Pinpoint the cell where the given text exists, returning its [x, y] midpoint coordinate. 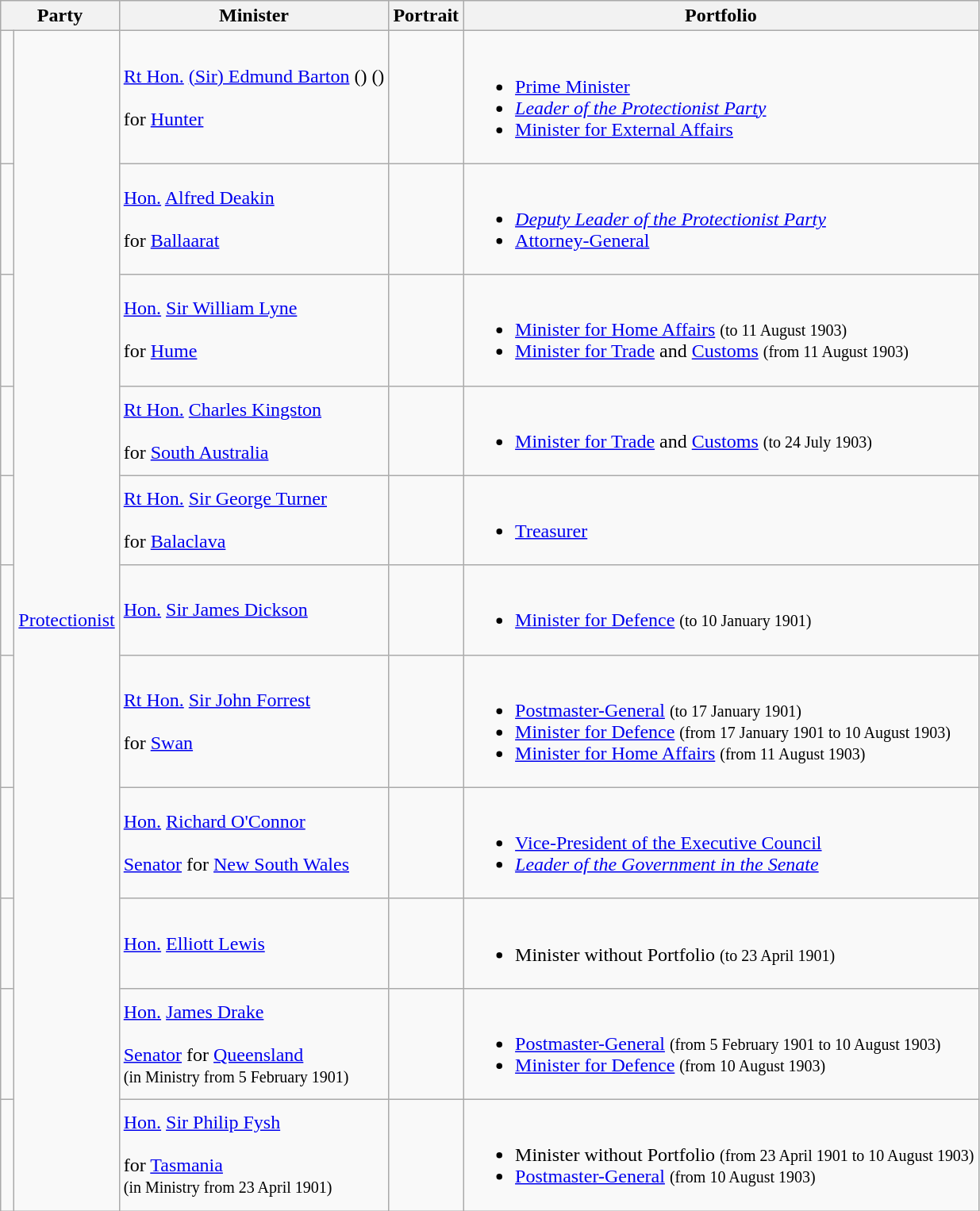
Party [60, 16]
Treasurer [721, 521]
Rt Hon. Sir John Forrest for Swan [254, 721]
Hon. Richard O'Connor Senator for New South Wales [254, 843]
Rt Hon. Charles Kingston for South Australia [254, 430]
Minister without Portfolio (from 23 April 1901 to 10 August 1903)Postmaster-General (from 10 August 1903) [721, 1155]
Hon. Elliott Lewis [254, 943]
Portrait [426, 16]
Protectionist [67, 621]
Vice-President of the Executive CouncilLeader of the Government in the Senate [721, 843]
Postmaster-General (from 5 February 1901 to 10 August 1903)Minister for Defence (from 10 August 1903) [721, 1044]
Minister for Trade and Customs (to 24 July 1903) [721, 430]
Minister for Defence (to 10 January 1901) [721, 609]
Rt Hon. Sir George Turner for Balaclava [254, 521]
Hon. Sir Philip Fysh for Tasmania (in Ministry from 23 April 1901) [254, 1155]
Portfolio [721, 16]
Rt Hon. (Sir) Edmund Barton () () for Hunter [254, 97]
Postmaster-General (to 17 January 1901)Minister for Defence (from 17 January 1901 to 10 August 1903)Minister for Home Affairs (from 11 August 1903) [721, 721]
Hon. Sir James Dickson [254, 609]
Deputy Leader of the Protectionist PartyAttorney-General [721, 219]
Hon. Sir William Lyne for Hume [254, 330]
Minister for Home Affairs (to 11 August 1903)Minister for Trade and Customs (from 11 August 1903) [721, 330]
Minister [254, 16]
Prime MinisterLeader of the Protectionist PartyMinister for External Affairs [721, 97]
Hon. Alfred Deakin for Ballaarat [254, 219]
Minister without Portfolio (to 23 April 1901) [721, 943]
Hon. James Drake Senator for Queensland (in Ministry from 5 February 1901) [254, 1044]
